Locate the cell with the specified text and output its (x, y) center coordinate. 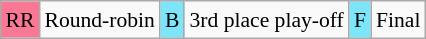
RR (20, 20)
F (360, 20)
B (172, 20)
Round-robin (99, 20)
3rd place play-off (266, 20)
Final (398, 20)
